Capture the cell that displays the provided text and extract its (x, y) central coordinate. 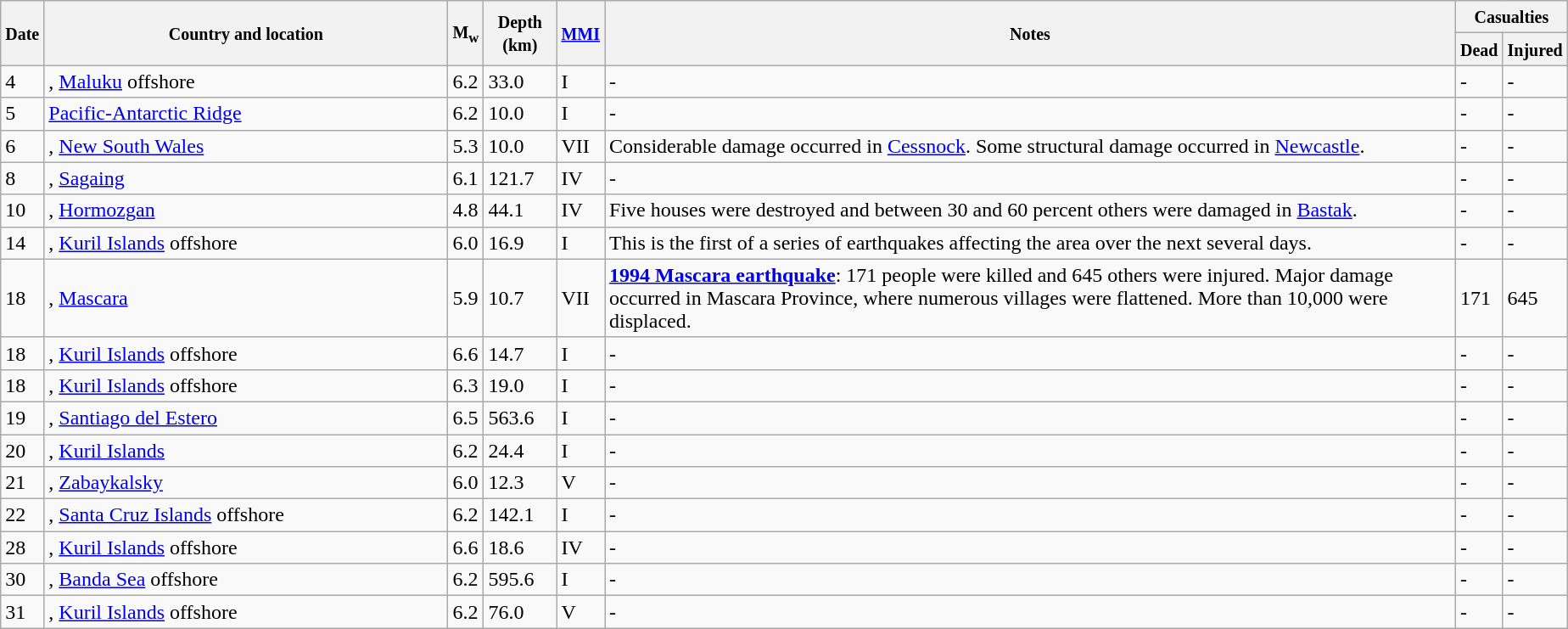
, Santa Cruz Islands offshore (246, 515)
76.0 (520, 612)
24.4 (520, 451)
33.0 (520, 81)
, Zabaykalsky (246, 483)
6.3 (466, 385)
6 (22, 146)
10 (22, 211)
, Kuril Islands (246, 451)
19 (22, 418)
Date (22, 33)
18.6 (520, 548)
6.1 (466, 178)
Injured (1535, 49)
, Hormozgan (246, 211)
5.3 (466, 146)
Casualties (1511, 17)
Five houses were destroyed and between 30 and 60 percent others were damaged in Bastak. (1030, 211)
28 (22, 548)
Depth (km) (520, 33)
5.9 (466, 298)
171 (1479, 298)
645 (1535, 298)
142.1 (520, 515)
This is the first of a series of earthquakes affecting the area over the next several days. (1030, 243)
5 (22, 114)
, Sagaing (246, 178)
14 (22, 243)
563.6 (520, 418)
, New South Wales (246, 146)
, Mascara (246, 298)
4.8 (466, 211)
, Maluku offshore (246, 81)
Country and location (246, 33)
Considerable damage occurred in Cessnock. Some structural damage occurred in Newcastle. (1030, 146)
6.5 (466, 418)
Notes (1030, 33)
12.3 (520, 483)
31 (22, 612)
21 (22, 483)
Mw (466, 33)
30 (22, 580)
20 (22, 451)
10.7 (520, 298)
4 (22, 81)
44.1 (520, 211)
, Banda Sea offshore (246, 580)
8 (22, 178)
121.7 (520, 178)
MMI (580, 33)
14.7 (520, 353)
19.0 (520, 385)
, Santiago del Estero (246, 418)
595.6 (520, 580)
Dead (1479, 49)
Pacific-Antarctic Ridge (246, 114)
16.9 (520, 243)
22 (22, 515)
